Pinpoint the cell where the given text exists, returning its (x, y) midpoint coordinate. 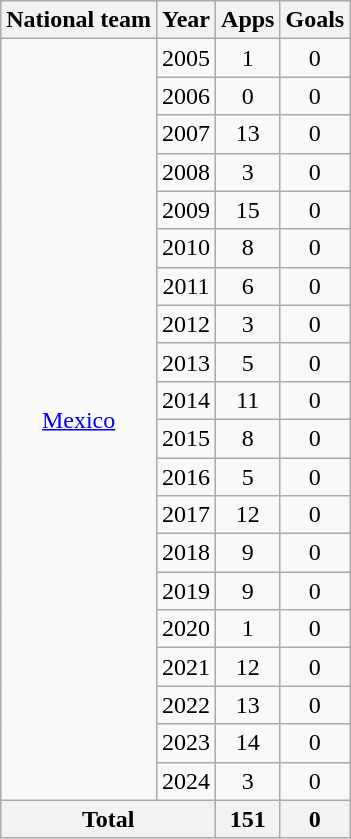
2013 (186, 362)
11 (248, 400)
151 (248, 819)
2012 (186, 324)
2019 (186, 591)
2008 (186, 172)
Goals (315, 20)
Apps (248, 20)
2021 (186, 667)
Total (108, 819)
2016 (186, 477)
2018 (186, 553)
2007 (186, 134)
2023 (186, 743)
Year (186, 20)
2006 (186, 96)
Mexico (79, 420)
2014 (186, 400)
2010 (186, 248)
2015 (186, 438)
2022 (186, 705)
2009 (186, 210)
2011 (186, 286)
14 (248, 743)
6 (248, 286)
2005 (186, 58)
2024 (186, 781)
2020 (186, 629)
15 (248, 210)
2017 (186, 515)
National team (79, 20)
